Pinpoint the cell where the given text exists, returning its (X, Y) midpoint coordinate. 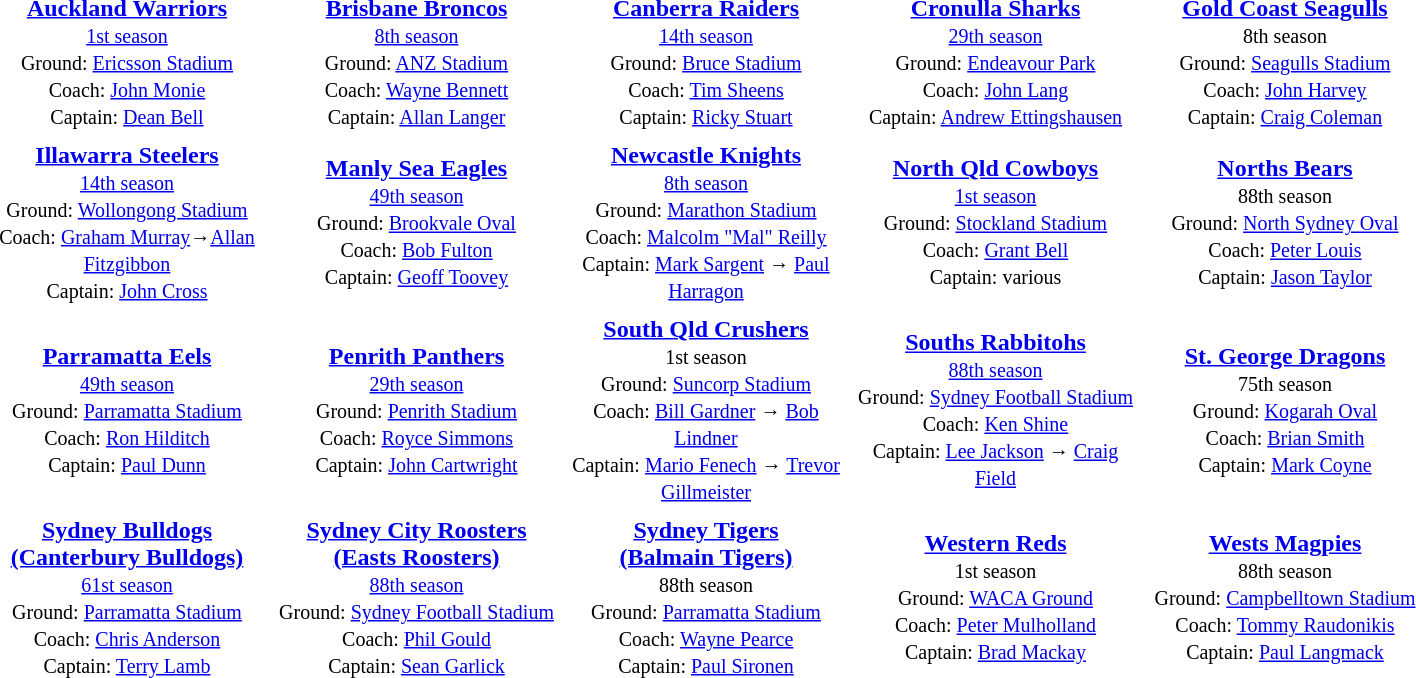
Souths Rabbitohs88th seasonGround: Sydney Football Stadium Coach: Ken ShineCaptain: Lee Jackson → Craig Field (995, 410)
Penrith Panthers29th seasonGround: Penrith Stadium Coach: Royce SimmonsCaptain: John Cartwright (416, 410)
South Qld Crushers1st seasonGround: Suncorp Stadium Coach: Bill Gardner → Bob LindnerCaptain: Mario Fenech → Trevor Gillmeister (706, 410)
Manly Sea Eagles49th seasonGround: Brookvale Oval Coach: Bob FultonCaptain: Geoff Toovey (416, 222)
North Qld Cowboys1st seasonGround: Stockland Stadium Coach: Grant BellCaptain: various (995, 222)
Newcastle Knights8th seasonGround: Marathon Stadium Coach: Malcolm "Mal" ReillyCaptain: Mark Sargent → Paul Harragon (706, 222)
